Identify which cell holds the provided text, then report its [X, Y] central coordinate. 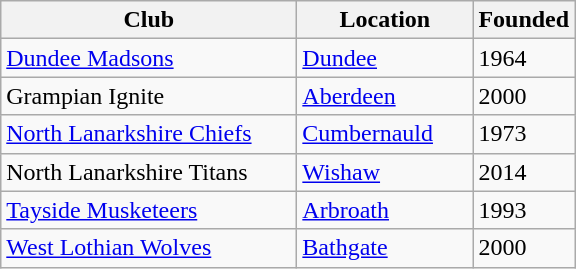
2014 [524, 172]
Founded [524, 20]
Wishaw [385, 172]
Aberdeen [385, 96]
Arbroath [385, 210]
Bathgate [385, 248]
1973 [524, 134]
West Lothian Wolves [149, 248]
Grampian Ignite [149, 96]
North Lanarkshire Chiefs [149, 134]
Tayside Musketeers [149, 210]
Location [385, 20]
Dundee [385, 58]
North Lanarkshire Titans [149, 172]
Club [149, 20]
1993 [524, 210]
Cumbernauld [385, 134]
Dundee Madsons [149, 58]
1964 [524, 58]
